Extract the (X, Y) coordinate from the center of the cell holding the provided text.  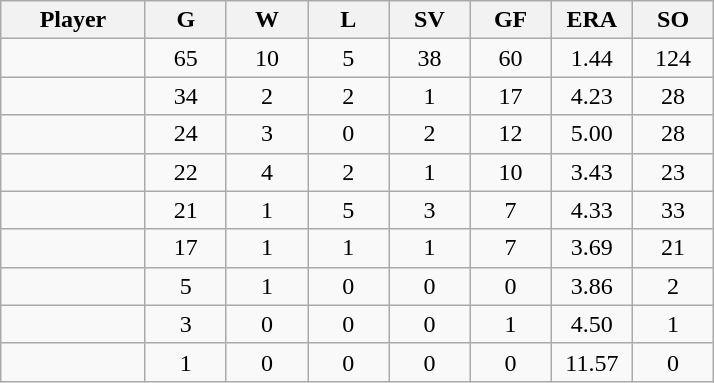
4 (266, 172)
ERA (592, 20)
4.33 (592, 210)
38 (430, 58)
5.00 (592, 134)
3.43 (592, 172)
4.50 (592, 324)
12 (510, 134)
22 (186, 172)
65 (186, 58)
G (186, 20)
1.44 (592, 58)
Player (73, 20)
GF (510, 20)
4.23 (592, 96)
24 (186, 134)
L (348, 20)
33 (672, 210)
124 (672, 58)
3.69 (592, 248)
SO (672, 20)
W (266, 20)
23 (672, 172)
60 (510, 58)
11.57 (592, 362)
SV (430, 20)
3.86 (592, 286)
34 (186, 96)
